Determine the (x, y) coordinate at the center of the cell enclosing the given text.  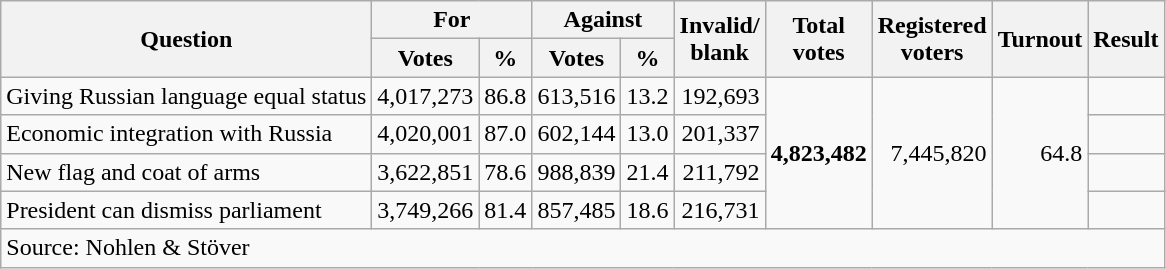
Giving Russian language equal status (186, 96)
21.4 (648, 172)
New flag and coat of arms (186, 172)
3,749,266 (426, 210)
201,337 (720, 134)
192,693 (720, 96)
Turnout (1040, 39)
For (452, 20)
64.8 (1040, 153)
13.2 (648, 96)
Source: Nohlen & Stöver (582, 248)
18.6 (648, 210)
81.4 (506, 210)
988,839 (576, 172)
87.0 (506, 134)
Result (1126, 39)
Against (603, 20)
Question (186, 39)
13.0 (648, 134)
4,017,273 (426, 96)
3,622,851 (426, 172)
78.6 (506, 172)
7,445,820 (932, 153)
86.8 (506, 96)
Totalvotes (818, 39)
4,020,001 (426, 134)
Economic integration with Russia (186, 134)
Invalid/blank (720, 39)
613,516 (576, 96)
4,823,482 (818, 153)
216,731 (720, 210)
211,792 (720, 172)
President can dismiss parliament (186, 210)
602,144 (576, 134)
857,485 (576, 210)
Registeredvoters (932, 39)
